Scan for the cell matching the given text and deliver its [X, Y] coordinate at center. 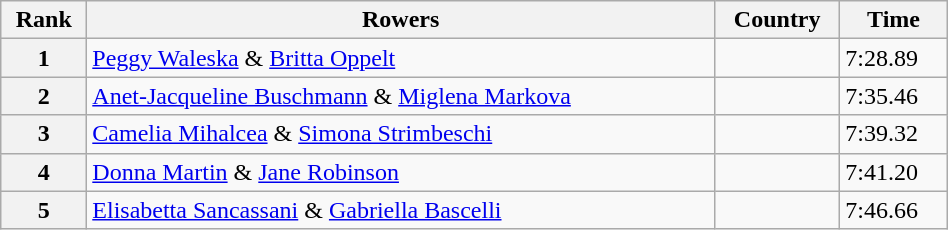
4 [44, 172]
1 [44, 58]
2 [44, 96]
7:35.46 [894, 96]
Donna Martin & Jane Robinson [401, 172]
7:39.32 [894, 134]
Time [894, 20]
Rank [44, 20]
Peggy Waleska & Britta Oppelt [401, 58]
Camelia Mihalcea & Simona Strimbeschi [401, 134]
5 [44, 210]
Anet-Jacqueline Buschmann & Miglena Markova [401, 96]
Rowers [401, 20]
7:46.66 [894, 210]
3 [44, 134]
7:41.20 [894, 172]
Elisabetta Sancassani & Gabriella Bascelli [401, 210]
Country [778, 20]
7:28.89 [894, 58]
